Determine the (X, Y) coordinate at the center of the cell enclosing the given text.  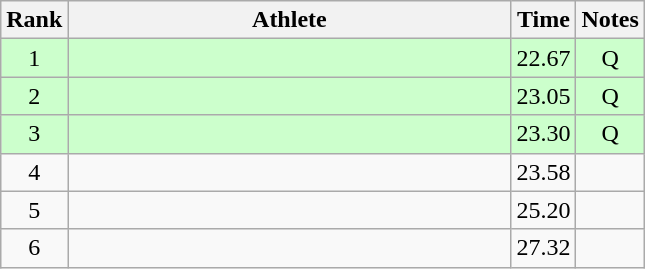
4 (34, 172)
27.32 (544, 248)
2 (34, 96)
23.58 (544, 172)
5 (34, 210)
Rank (34, 20)
Athlete (290, 20)
1 (34, 58)
6 (34, 248)
25.20 (544, 210)
3 (34, 134)
Notes (610, 20)
Time (544, 20)
23.30 (544, 134)
22.67 (544, 58)
23.05 (544, 96)
